Pinpoint the cell where the given text exists, returning its [x, y] midpoint coordinate. 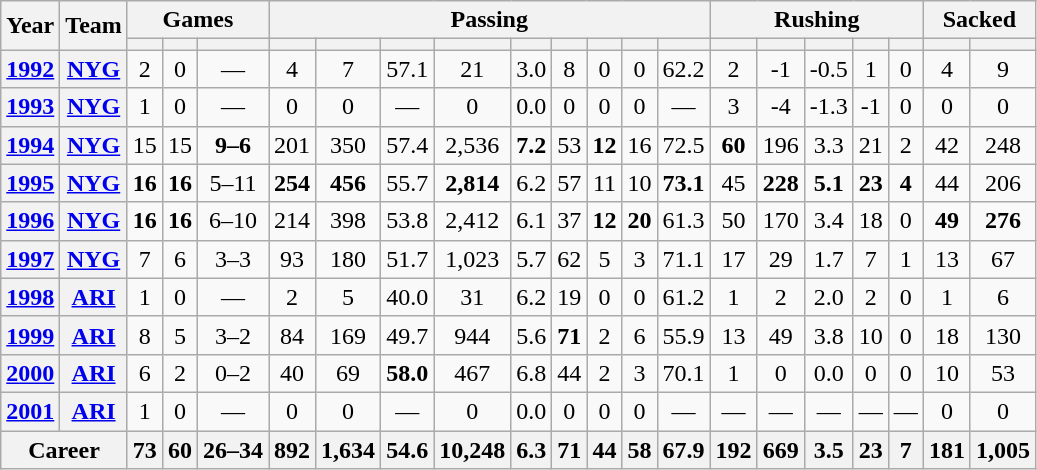
398 [348, 221]
50 [734, 221]
10,248 [472, 449]
892 [292, 449]
467 [472, 373]
73 [144, 449]
62 [570, 259]
37 [570, 221]
3.3 [828, 145]
3–3 [232, 259]
42 [946, 145]
67 [1002, 259]
214 [292, 221]
5.6 [532, 335]
1999 [30, 335]
192 [734, 449]
350 [348, 145]
1992 [30, 69]
1993 [30, 107]
73.1 [684, 183]
58 [640, 449]
2,536 [472, 145]
1996 [30, 221]
Rushing [816, 20]
180 [348, 259]
6.1 [532, 221]
31 [472, 297]
11 [604, 183]
1,634 [348, 449]
170 [780, 221]
6.8 [532, 373]
-0.5 [828, 69]
40 [292, 373]
-1.3 [828, 107]
53.8 [408, 221]
20 [640, 221]
1994 [30, 145]
58.0 [408, 373]
Team [94, 26]
3–2 [232, 335]
181 [946, 449]
17 [734, 259]
2,412 [472, 221]
-4 [780, 107]
62.2 [684, 69]
201 [292, 145]
51.7 [408, 259]
26–34 [232, 449]
6.3 [532, 449]
61.3 [684, 221]
1,005 [1002, 449]
93 [292, 259]
Year [30, 26]
5–11 [232, 183]
456 [348, 183]
55.7 [408, 183]
276 [1002, 221]
944 [472, 335]
3.5 [828, 449]
1997 [30, 259]
57.4 [408, 145]
254 [292, 183]
196 [780, 145]
67.9 [684, 449]
3.0 [532, 69]
45 [734, 183]
1998 [30, 297]
1.7 [828, 259]
206 [1002, 183]
57.1 [408, 69]
49.7 [408, 335]
1,023 [472, 259]
9 [1002, 69]
169 [348, 335]
7.2 [532, 145]
57 [570, 183]
5.1 [828, 183]
6–10 [232, 221]
71.1 [684, 259]
29 [780, 259]
248 [1002, 145]
130 [1002, 335]
9–6 [232, 145]
228 [780, 183]
3.8 [828, 335]
72.5 [684, 145]
2000 [30, 373]
3.4 [828, 221]
0–2 [232, 373]
Sacked [979, 20]
1995 [30, 183]
669 [780, 449]
Career [64, 449]
54.6 [408, 449]
61.2 [684, 297]
2001 [30, 411]
69 [348, 373]
2.0 [828, 297]
19 [570, 297]
84 [292, 335]
Passing [490, 20]
2,814 [472, 183]
55.9 [684, 335]
5.7 [532, 259]
40.0 [408, 297]
Games [198, 20]
70.1 [684, 373]
